Determine the (x, y) coordinate at the center of the cell enclosing the given text.  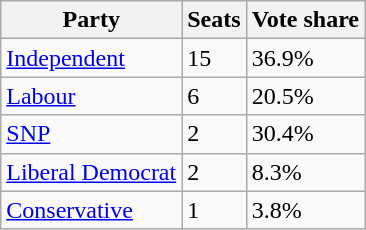
SNP (92, 134)
36.9% (305, 58)
3.8% (305, 210)
8.3% (305, 172)
20.5% (305, 96)
30.4% (305, 134)
Independent (92, 58)
Party (92, 20)
6 (214, 96)
Seats (214, 20)
1 (214, 210)
Labour (92, 96)
Vote share (305, 20)
Conservative (92, 210)
15 (214, 58)
Liberal Democrat (92, 172)
